Extract the (x, y) coordinate from the center of the cell holding the provided text.  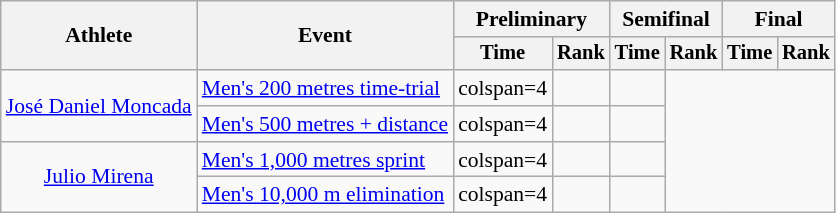
Men's 10,000 m elimination (325, 195)
Men's 1,000 metres sprint (325, 160)
Men's 500 metres + distance (325, 124)
José Daniel Moncada (99, 106)
Semifinal (666, 19)
Final (778, 19)
Julio Mirena (99, 178)
Men's 200 metres time-trial (325, 88)
Event (325, 36)
Preliminary (532, 19)
Athlete (99, 36)
